For the text-containing cell, return its midpoint in [x, y] coordinate format. 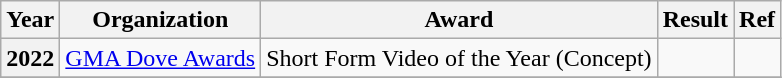
Organization [160, 20]
Short Form Video of the Year (Concept) [459, 58]
Year [30, 20]
GMA Dove Awards [160, 58]
Award [459, 20]
Result [695, 20]
Ref [758, 20]
2022 [30, 58]
